Locate the cell with the specified text and output its (x, y) center coordinate. 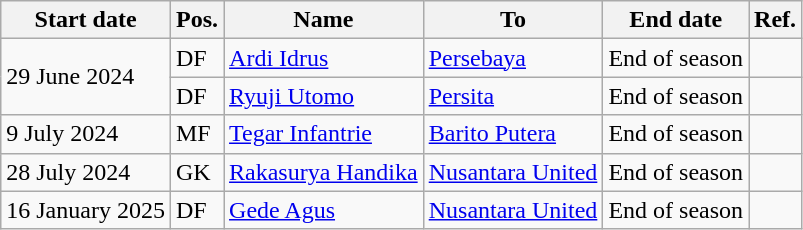
Name (324, 20)
28 July 2024 (86, 172)
9 July 2024 (86, 134)
GK (196, 172)
End date (676, 20)
Start date (86, 20)
Ryuji Utomo (324, 96)
16 January 2025 (86, 210)
Persebaya (513, 58)
To (513, 20)
Gede Agus (324, 210)
Persita (513, 96)
Barito Putera (513, 134)
Tegar Infantrie (324, 134)
Ardi Idrus (324, 58)
MF (196, 134)
Pos. (196, 20)
29 June 2024 (86, 77)
Rakasurya Handika (324, 172)
Ref. (776, 20)
